Provide the (x, y) coordinate of the cell's center where the given text is located.  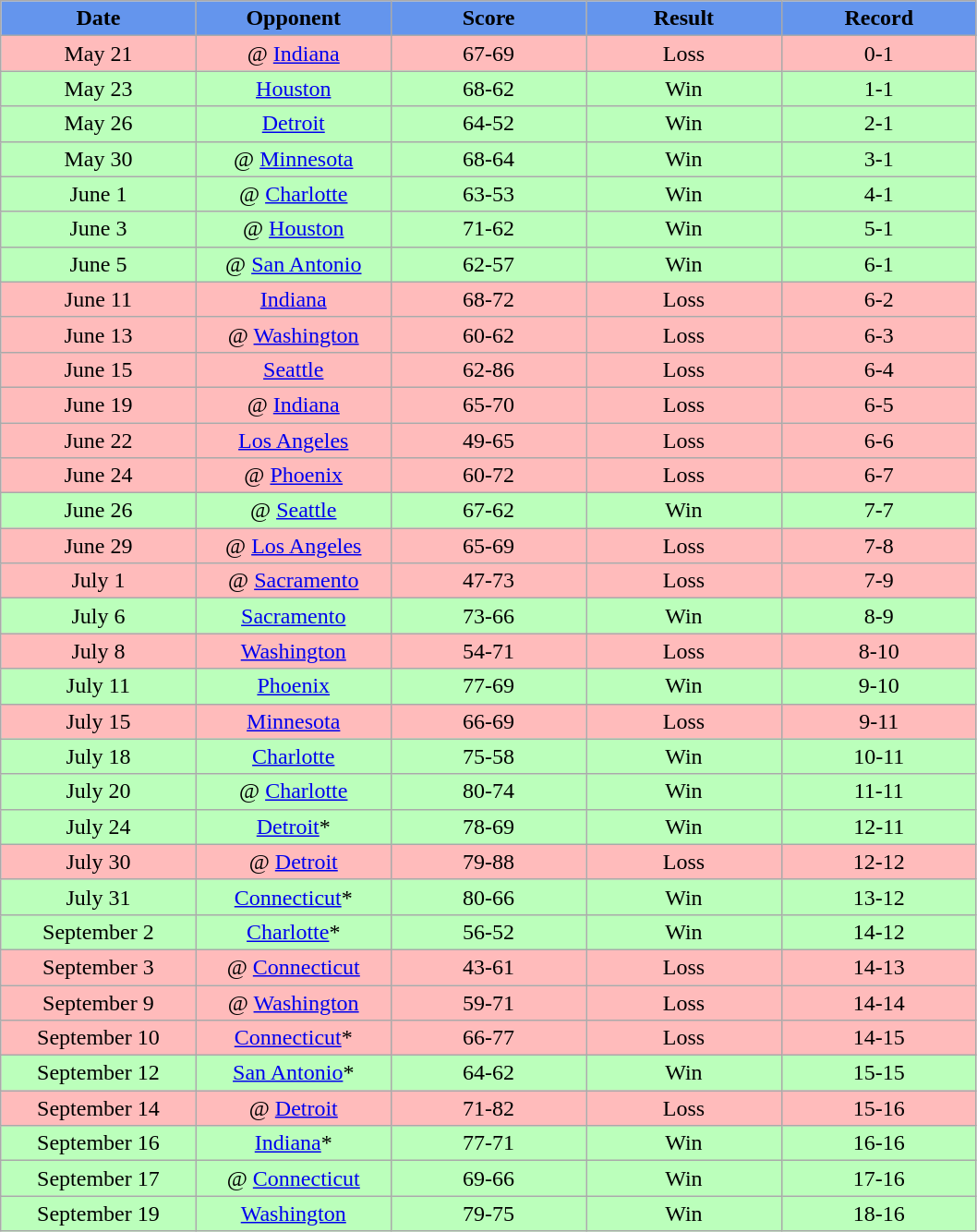
Score (488, 18)
July 24 (98, 827)
Charlotte (294, 756)
May 26 (98, 124)
September 16 (98, 1143)
June 19 (98, 405)
14-14 (879, 1002)
Record (879, 18)
11-11 (879, 791)
July 18 (98, 756)
September 14 (98, 1108)
July 1 (98, 581)
July 6 (98, 616)
6-2 (879, 299)
54-71 (488, 651)
Result (683, 18)
6-1 (879, 264)
7-7 (879, 511)
80-66 (488, 897)
July 30 (98, 862)
June 5 (98, 264)
June 29 (98, 546)
Sacramento (294, 616)
47-73 (488, 581)
July 8 (98, 651)
15-16 (879, 1108)
6-5 (879, 405)
9-10 (879, 686)
June 3 (98, 229)
60-72 (488, 476)
6-7 (879, 476)
68-72 (488, 299)
Phoenix (294, 686)
May 23 (98, 89)
Detroit* (294, 827)
July 15 (98, 721)
May 30 (98, 159)
7-9 (879, 581)
68-64 (488, 159)
Los Angeles (294, 441)
June 15 (98, 369)
80-74 (488, 791)
18-16 (879, 1214)
69-66 (488, 1178)
68-62 (488, 89)
56-52 (488, 932)
64-52 (488, 124)
60-62 (488, 334)
65-69 (488, 546)
San Antonio* (294, 1073)
@ Seattle (294, 511)
September 17 (98, 1178)
8-9 (879, 616)
September 3 (98, 967)
12-12 (879, 862)
62-86 (488, 369)
1-1 (879, 89)
59-71 (488, 1002)
June 24 (98, 476)
6-3 (879, 334)
66-77 (488, 1038)
4-1 (879, 194)
9-11 (879, 721)
16-16 (879, 1143)
July 20 (98, 791)
5-1 (879, 229)
September 2 (98, 932)
Opponent (294, 18)
June 11 (98, 299)
67-62 (488, 511)
@ San Antonio (294, 264)
78-69 (488, 827)
14-12 (879, 932)
73-66 (488, 616)
77-71 (488, 1143)
May 21 (98, 54)
@ Phoenix (294, 476)
June 26 (98, 511)
8-10 (879, 651)
3-1 (879, 159)
0-1 (879, 54)
65-70 (488, 405)
September 19 (98, 1214)
79-88 (488, 862)
@ Los Angeles (294, 546)
July 31 (98, 897)
September 9 (98, 1002)
July 11 (98, 686)
63-53 (488, 194)
Date (98, 18)
79-75 (488, 1214)
June 13 (98, 334)
75-58 (488, 756)
67-69 (488, 54)
15-15 (879, 1073)
September 10 (98, 1038)
66-69 (488, 721)
12-11 (879, 827)
Indiana (294, 299)
@ Minnesota (294, 159)
June 1 (98, 194)
6-4 (879, 369)
@ Sacramento (294, 581)
2-1 (879, 124)
62-57 (488, 264)
71-82 (488, 1108)
43-61 (488, 967)
6-6 (879, 441)
Minnesota (294, 721)
Charlotte* (294, 932)
September 12 (98, 1073)
June 22 (98, 441)
14-13 (879, 967)
Houston (294, 89)
17-16 (879, 1178)
49-65 (488, 441)
Detroit (294, 124)
Seattle (294, 369)
@ Houston (294, 229)
10-11 (879, 756)
77-69 (488, 686)
13-12 (879, 897)
Indiana* (294, 1143)
14-15 (879, 1038)
64-62 (488, 1073)
71-62 (488, 229)
7-8 (879, 546)
